Return (x, y) of the center of cell containing provided text 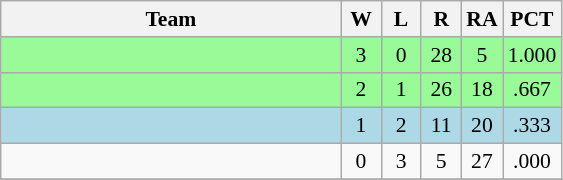
R (441, 19)
L (401, 19)
.000 (532, 162)
27 (482, 162)
28 (441, 55)
26 (441, 90)
1.000 (532, 55)
RA (482, 19)
PCT (532, 19)
.333 (532, 126)
18 (482, 90)
.667 (532, 90)
20 (482, 126)
Team (171, 19)
11 (441, 126)
W (361, 19)
